Scan for the cell matching the given text and deliver its [x, y] coordinate at center. 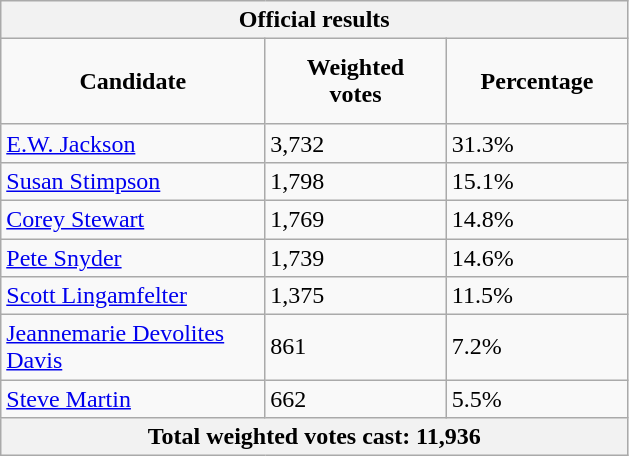
E.W. Jackson [133, 143]
1,375 [356, 296]
14.8% [537, 219]
Pete Snyder [133, 257]
1,739 [356, 257]
Susan Stimpson [133, 181]
Candidate [133, 82]
Total weighted votes cast: 11,936 [314, 437]
861 [356, 348]
Steve Martin [133, 399]
7.2% [537, 348]
Scott Lingamfelter [133, 296]
11.5% [537, 296]
Official results [314, 20]
15.1% [537, 181]
14.6% [537, 257]
5.5% [537, 399]
1,769 [356, 219]
Weighted votes [356, 82]
1,798 [356, 181]
Jeannemarie Devolites Davis [133, 348]
31.3% [537, 143]
Percentage [537, 82]
Corey Stewart [133, 219]
662 [356, 399]
3,732 [356, 143]
